Extract the (X, Y) coordinate from the center of the cell holding the provided text.  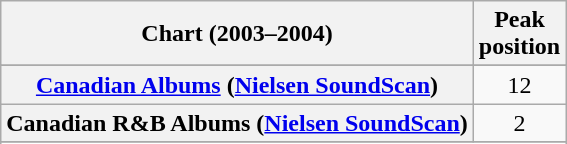
2 (519, 123)
Canadian Albums (Nielsen SoundScan) (238, 85)
12 (519, 85)
Canadian R&B Albums (Nielsen SoundScan) (238, 123)
Chart (2003–2004) (238, 34)
Peak position (519, 34)
